Determine the (X, Y) coordinate at the center of the cell enclosing the given text.  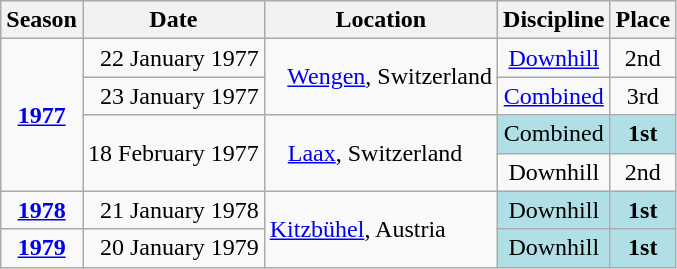
Place (643, 20)
20 January 1979 (173, 248)
22 January 1977 (173, 58)
18 February 1977 (173, 153)
Laax, Switzerland (380, 153)
21 January 1978 (173, 210)
1979 (42, 248)
Discipline (554, 20)
1977 (42, 115)
Kitzbühel, Austria (380, 229)
Season (42, 20)
Location (380, 20)
23 January 1977 (173, 96)
3rd (643, 96)
Date (173, 20)
1978 (42, 210)
Wengen, Switzerland (380, 77)
